Return [x, y] of the center of cell containing provided text 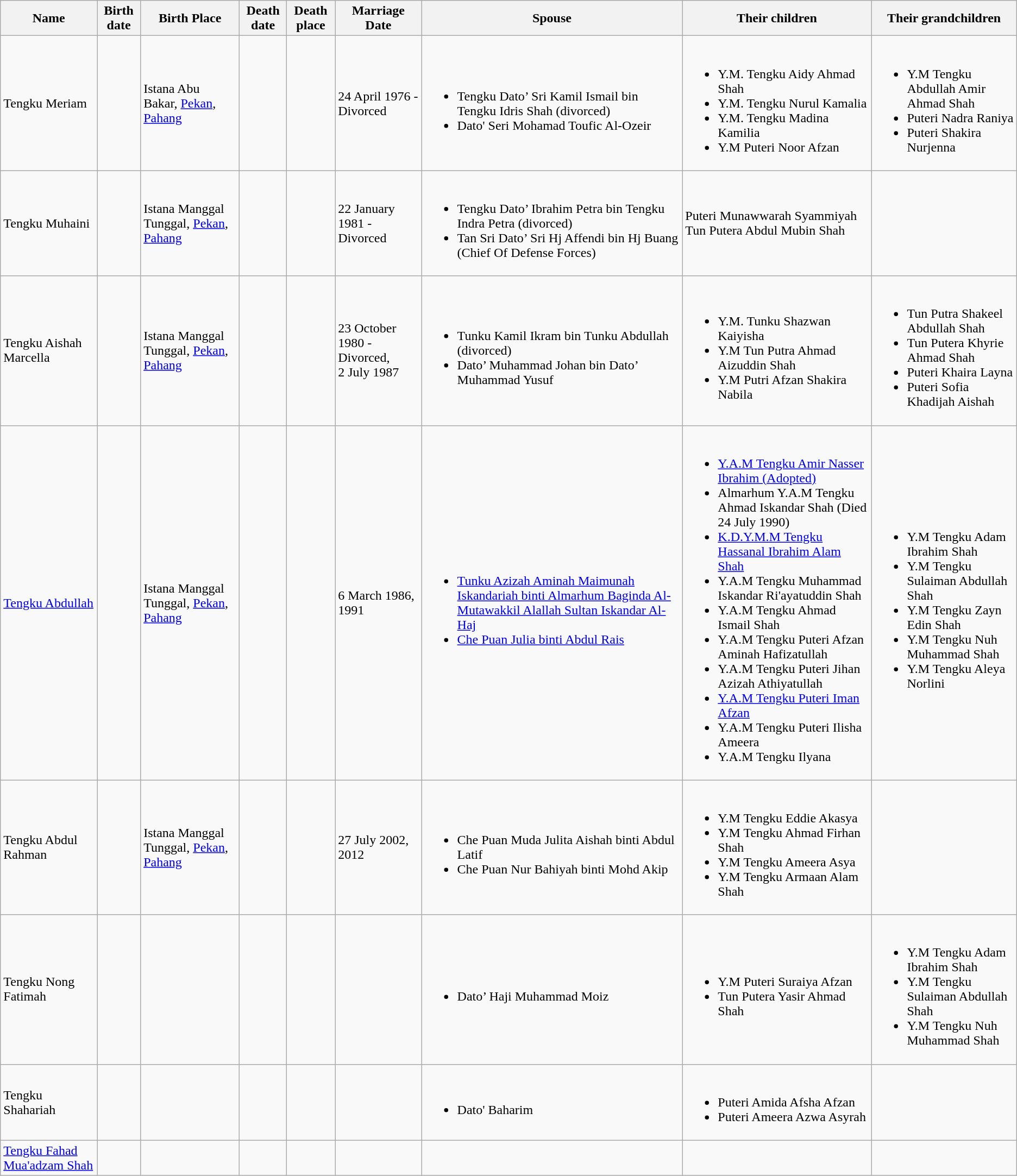
Y.M Tengku Eddie AkasyaY.M Tengku Ahmad Firhan ShahY.M Tengku Ameera AsyaY.M Tengku Armaan Alam Shah [777, 847]
Tengku Nong Fatimah [49, 990]
Che Puan Muda Julita Aishah binti Abdul LatifChe Puan Nur Bahiyah binti Mohd Akip [552, 847]
Tengku Fahad Mua'adzam Shah [49, 1158]
Y.M Tengku Abdullah Amir Ahmad ShahPuteri Nadra RaniyaPuteri Shakira Nurjenna [944, 103]
Y.M Puteri Suraiya AfzanTun Putera Yasir Ahmad Shah [777, 990]
Tengku Meriam [49, 103]
23 October 1980 - Divorced, 2 July 1987 [378, 351]
Istana Abu Bakar, Pekan, Pahang [190, 103]
Birth Place [190, 18]
Tengku Aishah Marcella [49, 351]
27 July 2002, 2012 [378, 847]
Tunku Azizah Aminah Maimunah Iskandariah binti Almarhum Baginda Al-Mutawakkil Alallah Sultan Iskandar Al-HajChe Puan Julia binti Abdul Rais [552, 603]
Dato' Baharim [552, 1102]
24 April 1976 - Divorced [378, 103]
Tengku Dato’ Sri Kamil Ismail bin Tengku Idris Shah (divorced)Dato' Seri Mohamad Toufic Al-Ozeir [552, 103]
Puteri Amida Afsha AfzanPuteri Ameera Azwa Asyrah [777, 1102]
Y.M. Tengku Aidy Ahmad ShahY.M. Tengku Nurul KamaliaY.M. Tengku Madina KamiliaY.M Puteri Noor Afzan [777, 103]
Puteri Munawwarah Syammiyah Tun Putera Abdul Mubin Shah [777, 223]
Death place [311, 18]
Tengku Abdullah [49, 603]
Tengku Shahariah [49, 1102]
Spouse [552, 18]
Tun Putra Shakeel Abdullah ShahTun Putera Khyrie Ahmad ShahPuteri Khaira LaynaPuteri Sofia Khadijah Aishah [944, 351]
Name [49, 18]
Dato’ Haji Muhammad Moiz [552, 990]
Their children [777, 18]
22 January 1981 - Divorced [378, 223]
Marriage Date [378, 18]
Their grandchildren [944, 18]
6 March 1986, 1991 [378, 603]
Y.M Tengku Adam Ibrahim ShahY.M Tengku Sulaiman Abdullah ShahY.M Tengku Zayn Edin ShahY.M Tengku Nuh Muhammad ShahY.M Tengku Aleya Norlini [944, 603]
Death date [263, 18]
Tengku Dato’ Ibrahim Petra bin Tengku Indra Petra (divorced)Tan Sri Dato’ Sri Hj Affendi bin Hj Buang (Chief Of Defense Forces) [552, 223]
Y.M Tengku Adam Ibrahim ShahY.M Tengku Sulaiman Abdullah ShahY.M Tengku Nuh Muhammad Shah [944, 990]
Tunku Kamil Ikram bin Tunku Abdullah (divorced)Dato’ Muhammad Johan bin Dato’ Muhammad Yusuf [552, 351]
Tengku Muhaini [49, 223]
Birth date [119, 18]
Y.M. Tunku Shazwan KaiyishaY.M Tun Putra Ahmad Aizuddin ShahY.M Putri Afzan Shakira Nabila [777, 351]
Tengku Abdul Rahman [49, 847]
